Find where the given text appears and provide that cell's center as [X, Y] coordinate. 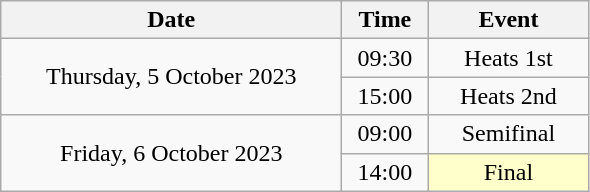
Heats 1st [508, 58]
Friday, 6 October 2023 [172, 153]
Semifinal [508, 134]
Final [508, 172]
Date [172, 20]
14:00 [385, 172]
09:30 [385, 58]
Thursday, 5 October 2023 [172, 77]
Heats 2nd [508, 96]
Event [508, 20]
09:00 [385, 134]
Time [385, 20]
15:00 [385, 96]
